Find where the given text appears and provide that cell's center as (x, y) coordinate. 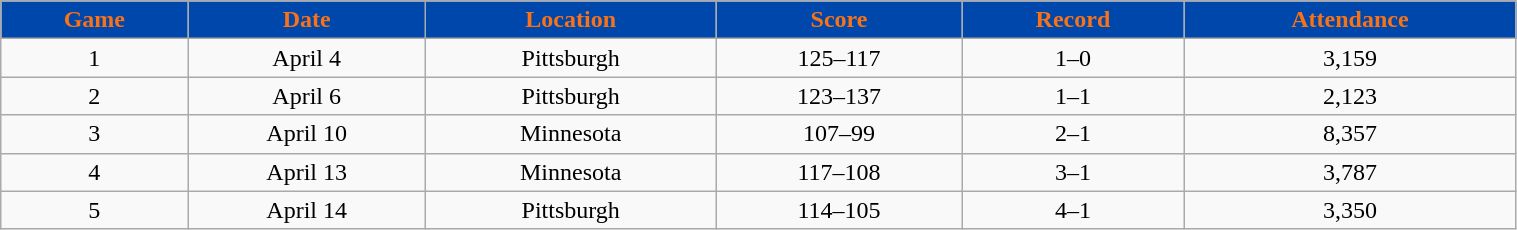
8,357 (1350, 134)
2,123 (1350, 96)
3–1 (1073, 172)
Attendance (1350, 20)
Location (570, 20)
April 4 (306, 58)
123–137 (839, 96)
1 (94, 58)
4 (94, 172)
4–1 (1073, 210)
Record (1073, 20)
3 (94, 134)
114–105 (839, 210)
Date (306, 20)
April 14 (306, 210)
April 6 (306, 96)
117–108 (839, 172)
3,350 (1350, 210)
125–117 (839, 58)
1–1 (1073, 96)
2 (94, 96)
3,787 (1350, 172)
1–0 (1073, 58)
April 10 (306, 134)
Score (839, 20)
5 (94, 210)
April 13 (306, 172)
2–1 (1073, 134)
107–99 (839, 134)
3,159 (1350, 58)
Game (94, 20)
